Find where the given text appears and provide that cell's center as (X, Y) coordinate. 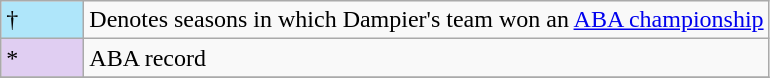
† (42, 20)
ABA record (426, 58)
* (42, 58)
Denotes seasons in which Dampier's team won an ABA championship (426, 20)
